Return (X, Y) of the center of cell containing provided text 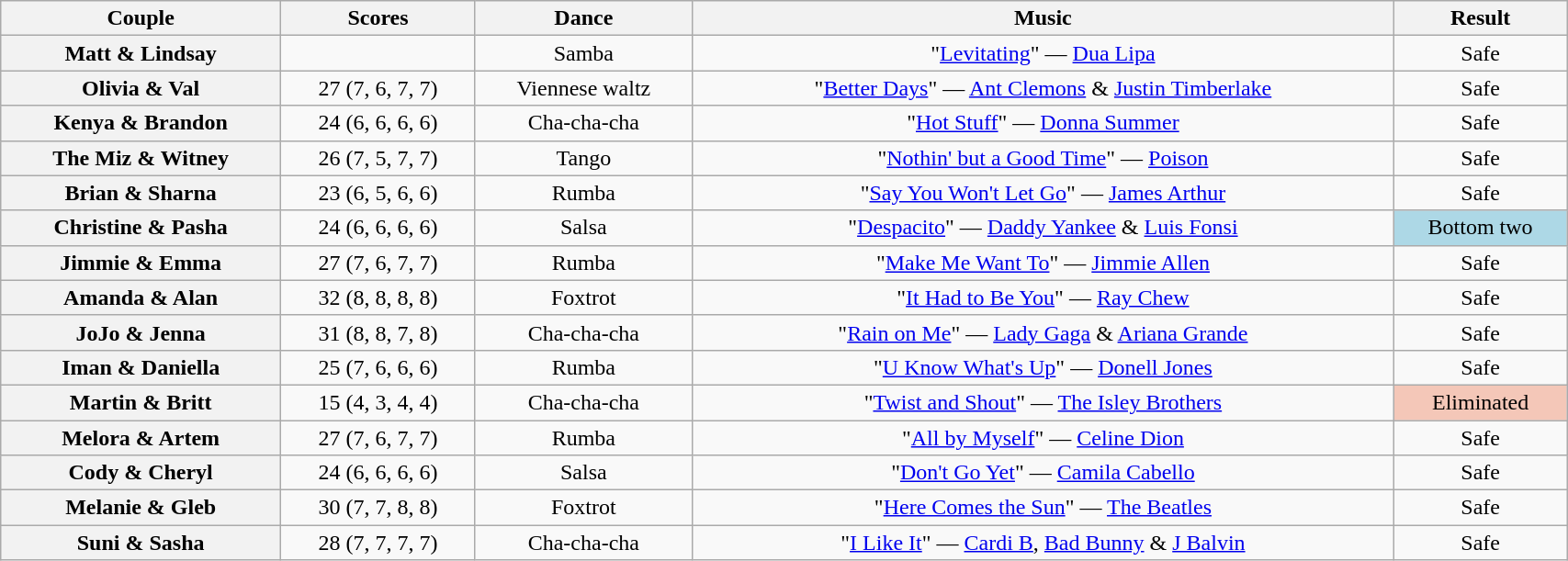
Melanie & Gleb (141, 508)
25 (7, 6, 6, 6) (378, 367)
32 (8, 8, 8, 8) (378, 297)
26 (7, 5, 7, 7) (378, 158)
Melora & Artem (141, 438)
31 (8, 8, 7, 8) (378, 332)
28 (7, 7, 7, 7) (378, 543)
Dance (583, 18)
"Say You Won't Let Go" — James Arthur (1043, 193)
Result (1481, 18)
Amanda & Alan (141, 297)
Suni & Sasha (141, 543)
Iman & Daniella (141, 367)
"It Had to Be You" — Ray Chew (1043, 297)
Matt & Lindsay (141, 53)
JoJo & Jenna (141, 332)
"Despacito" — Daddy Yankee & Luis Fonsi (1043, 228)
Brian & Sharna (141, 193)
"Better Days" — Ant Clemons & Justin Timberlake (1043, 88)
Cody & Cheryl (141, 473)
"Make Me Want To" — Jimmie Allen (1043, 263)
"Nothin' but a Good Time" — Poison (1043, 158)
"Rain on Me" — Lady Gaga & Ariana Grande (1043, 332)
The Miz & Witney (141, 158)
Kenya & Brandon (141, 123)
Couple (141, 18)
"Levitating" — Dua Lipa (1043, 53)
Music (1043, 18)
"U Know What's Up" — Donell Jones (1043, 367)
Christine & Pasha (141, 228)
Viennese waltz (583, 88)
"Twist and Shout" — The Isley Brothers (1043, 402)
23 (6, 5, 6, 6) (378, 193)
"I Like It" — Cardi B, Bad Bunny & J Balvin (1043, 543)
15 (4, 3, 4, 4) (378, 402)
"Don't Go Yet" — Camila Cabello (1043, 473)
Olivia & Val (141, 88)
Scores (378, 18)
"All by Myself" — Celine Dion (1043, 438)
Martin & Britt (141, 402)
30 (7, 7, 8, 8) (378, 508)
"Here Comes the Sun" — The Beatles (1043, 508)
Bottom two (1481, 228)
Jimmie & Emma (141, 263)
Samba (583, 53)
Eliminated (1481, 402)
"Hot Stuff" — Donna Summer (1043, 123)
Tango (583, 158)
